Extract the (X, Y) coordinate from the center of the cell holding the provided text.  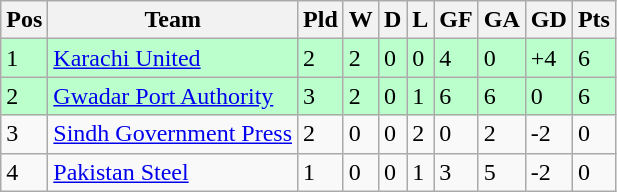
Pakistan Steel (173, 172)
GA (502, 20)
GF (456, 20)
W (360, 20)
+4 (548, 58)
Pts (594, 20)
5 (502, 172)
Pos (24, 20)
L (420, 20)
D (392, 20)
Karachi United (173, 58)
Gwadar Port Authority (173, 96)
Sindh Government Press (173, 134)
Pld (321, 20)
GD (548, 20)
Team (173, 20)
